Determine the [X, Y] coordinate at the center of the cell enclosing the given text.  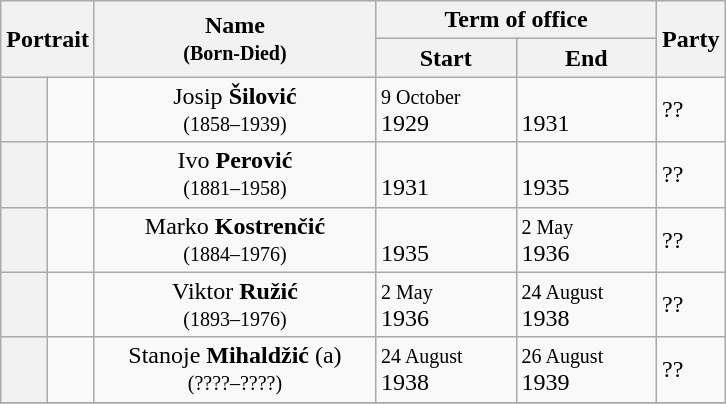
9 October1929 [446, 110]
Portrait [48, 39]
Marko Kostrenčić(1884–1976) [234, 240]
Stanoje Mihaldžić (a)(????–????) [234, 370]
Viktor Ružić(1893–1976) [234, 304]
26 August1939 [586, 370]
Ivo Perović(1881–1958) [234, 174]
Name(Born-Died) [234, 39]
Start [446, 58]
Party [691, 39]
Term of office [516, 20]
Josip Šilović(1858–1939) [234, 110]
End [586, 58]
